Output the (X, Y) coordinate of the center of the cell containing the given text.  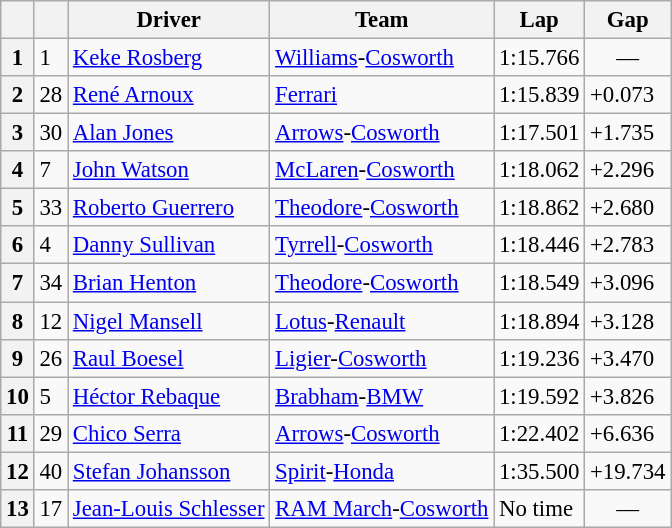
Brian Henton (169, 283)
Tyrrell-Cosworth (382, 245)
17 (50, 509)
28 (50, 95)
Jean-Louis Schlesser (169, 509)
30 (50, 133)
John Watson (169, 170)
9 (18, 358)
6 (18, 245)
1:15.839 (540, 95)
McLaren-Cosworth (382, 170)
11 (18, 433)
+19.734 (628, 471)
3 (18, 133)
+3.128 (628, 321)
26 (50, 358)
Ligier-Cosworth (382, 358)
Gap (628, 20)
Keke Rosberg (169, 58)
+2.296 (628, 170)
1:22.402 (540, 433)
1:35.500 (540, 471)
1:18.549 (540, 283)
RAM March-Cosworth (382, 509)
1:18.446 (540, 245)
Stefan Johansson (169, 471)
Ferrari (382, 95)
34 (50, 283)
+0.073 (628, 95)
+1.735 (628, 133)
+2.783 (628, 245)
29 (50, 433)
+2.680 (628, 208)
8 (18, 321)
40 (50, 471)
Alan Jones (169, 133)
13 (18, 509)
+6.636 (628, 433)
33 (50, 208)
Lap (540, 20)
1:17.501 (540, 133)
Roberto Guerrero (169, 208)
Raul Boesel (169, 358)
+3.826 (628, 396)
1:19.592 (540, 396)
Brabham-BMW (382, 396)
10 (18, 396)
Héctor Rebaque (169, 396)
No time (540, 509)
Chico Serra (169, 433)
Spirit-Honda (382, 471)
+3.096 (628, 283)
1:15.766 (540, 58)
Williams-Cosworth (382, 58)
Danny Sullivan (169, 245)
Lotus-Renault (382, 321)
Driver (169, 20)
1:18.862 (540, 208)
Nigel Mansell (169, 321)
René Arnoux (169, 95)
Team (382, 20)
1:18.062 (540, 170)
2 (18, 95)
+3.470 (628, 358)
1:18.894 (540, 321)
1:19.236 (540, 358)
